Locate the cell with the specified text and output its [x, y] center coordinate. 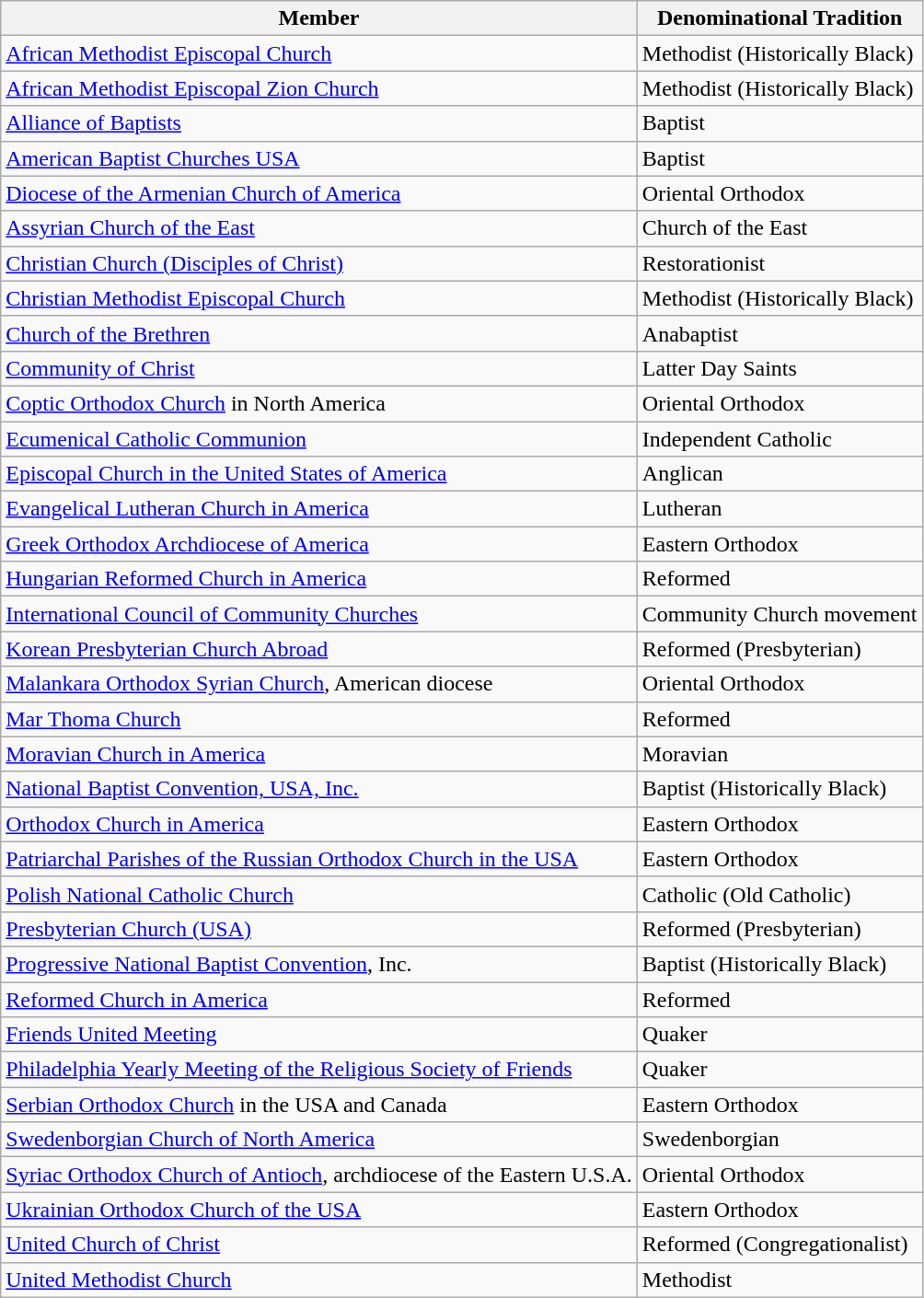
Moravian Church in America [319, 754]
Progressive National Baptist Convention, Inc. [319, 964]
American Baptist Churches USA [319, 158]
Denominational Tradition [780, 18]
Methodist [780, 1280]
Christian Methodist Episcopal Church [319, 298]
Anglican [780, 474]
Episcopal Church in the United States of America [319, 474]
Christian Church (Disciples of Christ) [319, 263]
Church of the Brethren [319, 333]
Diocese of the Armenian Church of America [319, 193]
African Methodist Episcopal Zion Church [319, 88]
National Baptist Convention, USA, Inc. [319, 789]
Reformed (Congregationalist) [780, 1245]
Ecumenical Catholic Communion [319, 439]
Swedenborgian [780, 1140]
Community Church movement [780, 614]
Anabaptist [780, 333]
Presbyterian Church (USA) [319, 929]
Evangelical Lutheran Church in America [319, 509]
Latter Day Saints [780, 368]
Polish National Catholic Church [319, 894]
Friends United Meeting [319, 1035]
Hungarian Reformed Church in America [319, 579]
Restorationist [780, 263]
Catholic (Old Catholic) [780, 894]
Lutheran [780, 509]
International Council of Community Churches [319, 614]
United Methodist Church [319, 1280]
United Church of Christ [319, 1245]
Reformed Church in America [319, 999]
Assyrian Church of the East [319, 228]
Mar Thoma Church [319, 719]
Ukrainian Orthodox Church of the USA [319, 1210]
Independent Catholic [780, 439]
African Methodist Episcopal Church [319, 53]
Member [319, 18]
Malankara Orthodox Syrian Church, American diocese [319, 684]
Community of Christ [319, 368]
Korean Presbyterian Church Abroad [319, 649]
Coptic Orthodox Church in North America [319, 403]
Greek Orthodox Archdiocese of America [319, 544]
Syriac Orthodox Church of Antioch, archdiocese of the Eastern U.S.A. [319, 1175]
Alliance of Baptists [319, 123]
Orthodox Church in America [319, 824]
Moravian [780, 754]
Patriarchal Parishes of the Russian Orthodox Church in the USA [319, 859]
Philadelphia Yearly Meeting of the Religious Society of Friends [319, 1070]
Serbian Orthodox Church in the USA and Canada [319, 1105]
Swedenborgian Church of North America [319, 1140]
Church of the East [780, 228]
